Capture the cell that displays the provided text and extract its [x, y] central coordinate. 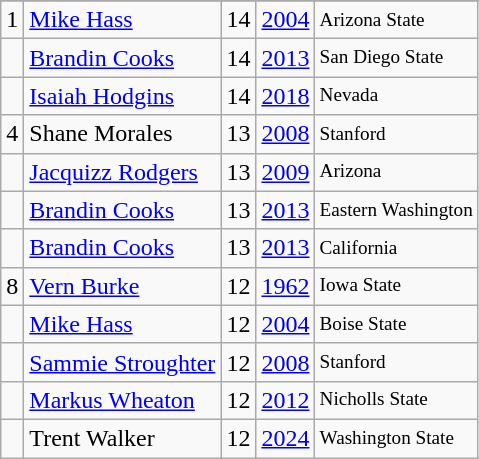
2018 [286, 96]
2024 [286, 438]
8 [12, 286]
Isaiah Hodgins [122, 96]
Washington State [396, 438]
Arizona State [396, 20]
Eastern Washington [396, 210]
California [396, 248]
Nicholls State [396, 400]
Trent Walker [122, 438]
Vern Burke [122, 286]
Markus Wheaton [122, 400]
1 [12, 20]
1962 [286, 286]
Boise State [396, 324]
Nevada [396, 96]
Jacquizz Rodgers [122, 172]
Iowa State [396, 286]
San Diego State [396, 58]
Shane Morales [122, 134]
Arizona [396, 172]
4 [12, 134]
Sammie Stroughter [122, 362]
2009 [286, 172]
2012 [286, 400]
